Extract the (x, y) coordinate from the center of the cell holding the provided text.  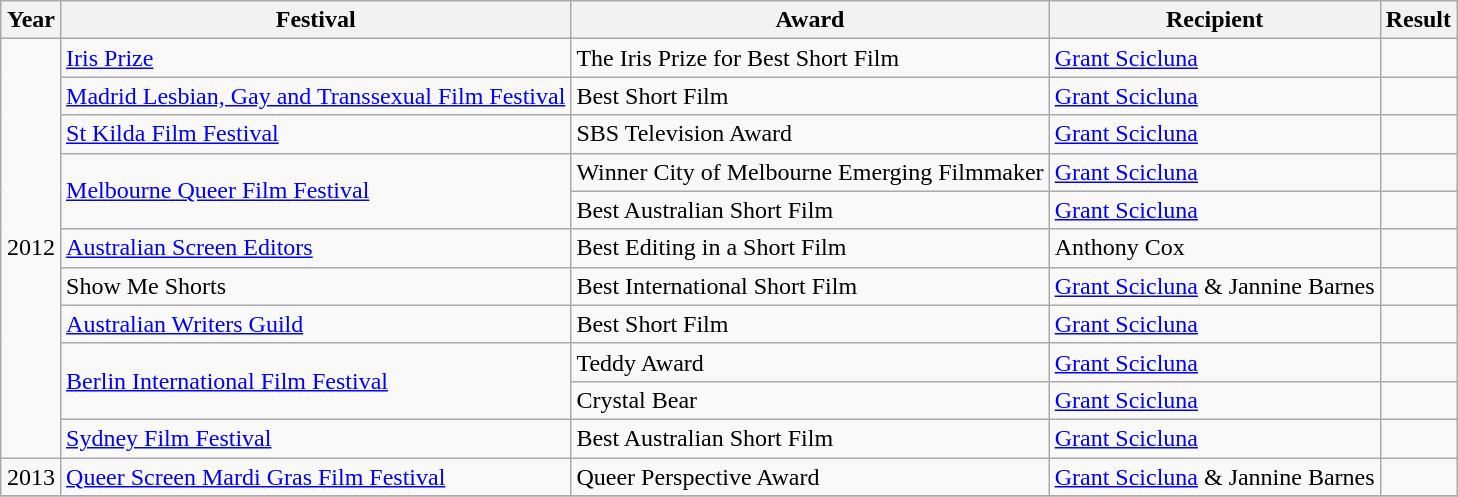
Iris Prize (316, 58)
Winner City of Melbourne Emerging Filmmaker (810, 172)
Madrid Lesbian, Gay and Transsexual Film Festival (316, 96)
Queer Perspective Award (810, 477)
Sydney Film Festival (316, 438)
SBS Television Award (810, 134)
2012 (30, 248)
Australian Screen Editors (316, 248)
St Kilda Film Festival (316, 134)
The Iris Prize for Best Short Film (810, 58)
Teddy Award (810, 362)
Result (1418, 20)
Year (30, 20)
Recipient (1214, 20)
Australian Writers Guild (316, 324)
Melbourne Queer Film Festival (316, 191)
Best International Short Film (810, 286)
Festival (316, 20)
2013 (30, 477)
Award (810, 20)
Show Me Shorts (316, 286)
Best Editing in a Short Film (810, 248)
Queer Screen Mardi Gras Film Festival (316, 477)
Berlin International Film Festival (316, 381)
Anthony Cox (1214, 248)
Crystal Bear (810, 400)
